Detect which cell encompasses the target text, then output its [x, y] center coordinate. 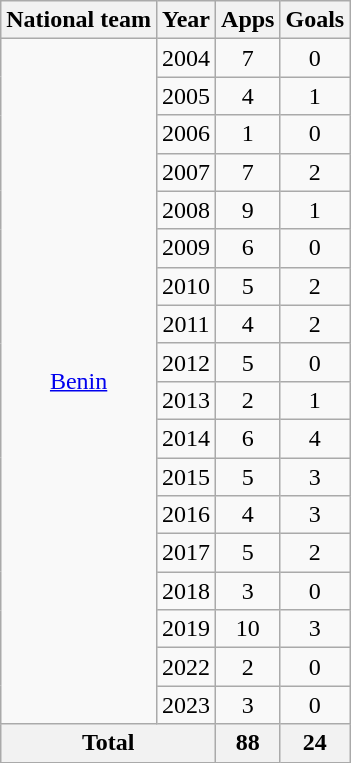
2004 [186, 58]
National team [79, 20]
2023 [186, 705]
2013 [186, 400]
2016 [186, 515]
Year [186, 20]
2017 [186, 553]
2022 [186, 667]
Total [108, 743]
2007 [186, 172]
88 [248, 743]
9 [248, 210]
Apps [248, 20]
10 [248, 629]
2014 [186, 438]
2008 [186, 210]
Benin [79, 382]
2018 [186, 591]
24 [315, 743]
2015 [186, 477]
2019 [186, 629]
2011 [186, 324]
2012 [186, 362]
Goals [315, 20]
2009 [186, 248]
2006 [186, 134]
2005 [186, 96]
2010 [186, 286]
